For the text-containing cell, return its midpoint in [X, Y] coordinate format. 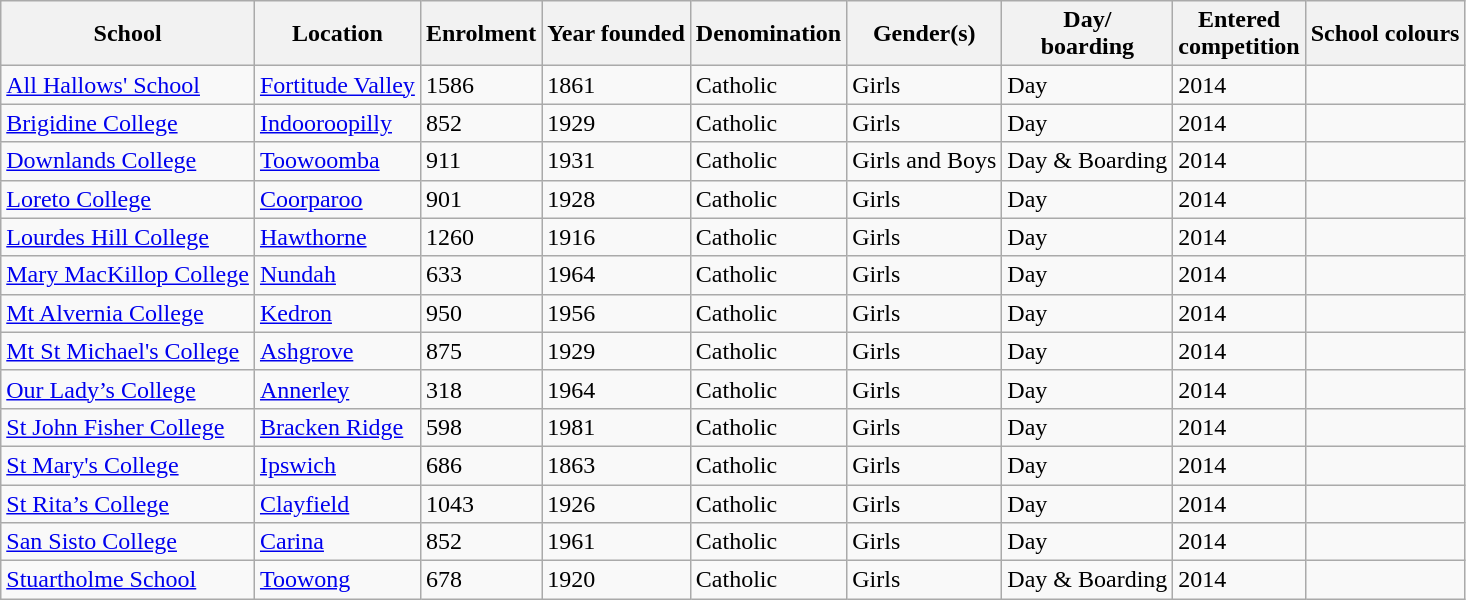
Kedron [337, 313]
Nundah [337, 275]
686 [480, 465]
Hawthorne [337, 237]
1863 [616, 465]
1586 [480, 85]
Clayfield [337, 503]
Carina [337, 542]
1926 [616, 503]
Our Lady’s College [128, 389]
Annerley [337, 389]
School [128, 34]
Enrolment [480, 34]
Denomination [768, 34]
All Hallows' School [128, 85]
633 [480, 275]
1956 [616, 313]
1981 [616, 427]
598 [480, 427]
Mt Alvernia College [128, 313]
Location [337, 34]
Mary MacKillop College [128, 275]
Day/boarding [1088, 34]
1861 [616, 85]
Enteredcompetition [1239, 34]
950 [480, 313]
678 [480, 580]
Girls and Boys [924, 161]
1916 [616, 237]
St Mary's College [128, 465]
1961 [616, 542]
Lourdes Hill College [128, 237]
875 [480, 351]
Ashgrove [337, 351]
901 [480, 199]
Gender(s) [924, 34]
Year founded [616, 34]
Mt St Michael's College [128, 351]
1043 [480, 503]
Downlands College [128, 161]
St Rita’s College [128, 503]
Fortitude Valley [337, 85]
Indooroopilly [337, 123]
San Sisto College [128, 542]
St John Fisher College [128, 427]
Coorparoo [337, 199]
Ipswich [337, 465]
Bracken Ridge [337, 427]
Brigidine College [128, 123]
1260 [480, 237]
1920 [616, 580]
1928 [616, 199]
Stuartholme School [128, 580]
Toowong [337, 580]
318 [480, 389]
Loreto College [128, 199]
School colours [1385, 34]
Toowoomba [337, 161]
911 [480, 161]
1931 [616, 161]
